Output the [x, y] coordinate of the center of the cell containing the given text.  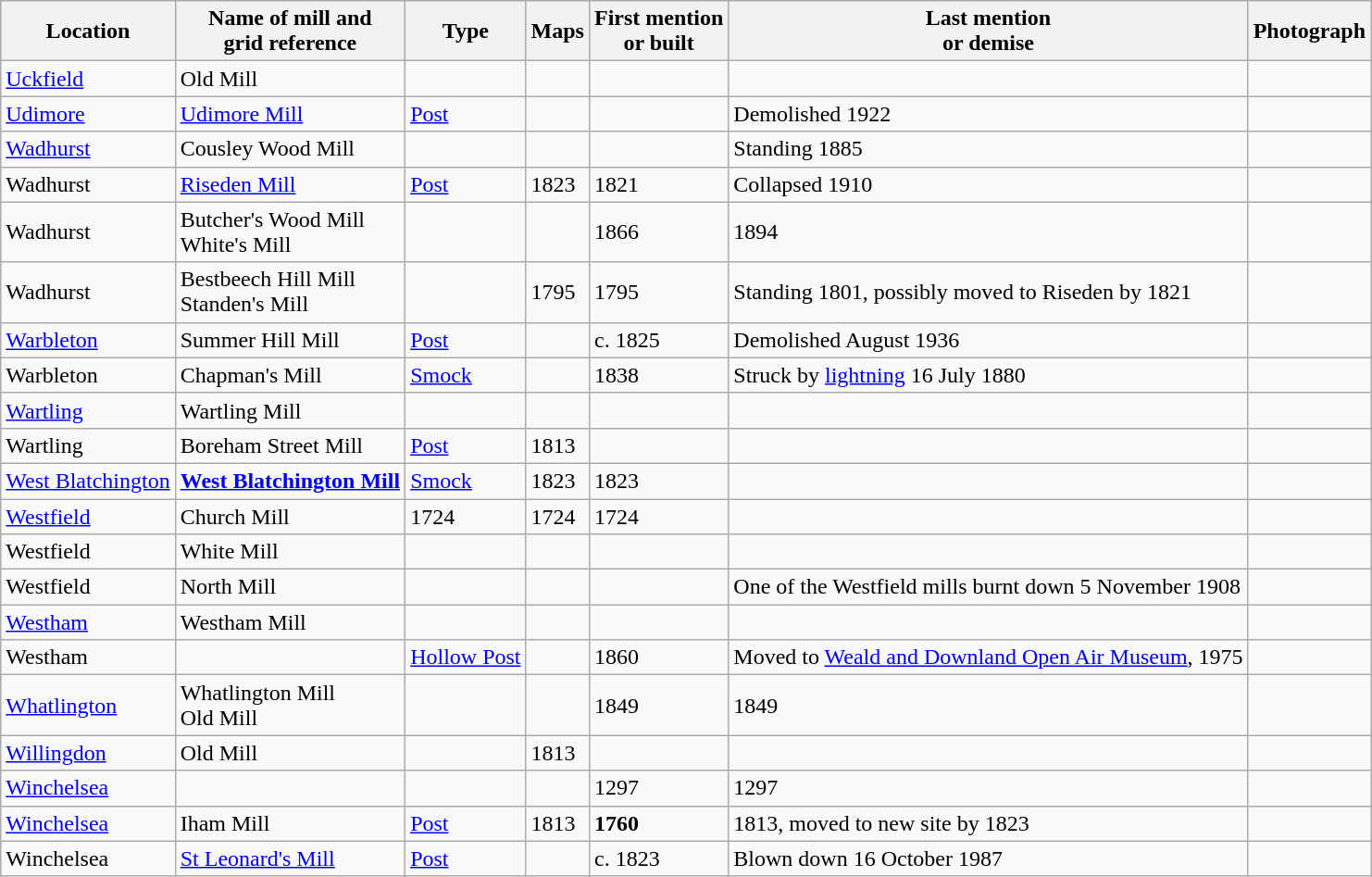
One of the Westfield mills burnt down 5 November 1908 [989, 587]
1866 [658, 232]
Boreham Street Mill [290, 445]
c. 1825 [658, 340]
North Mill [290, 587]
Iham Mill [290, 823]
West Blatchington Mill [290, 481]
Whatlington [88, 706]
1813, moved to new site by 1823 [989, 823]
Demolished August 1936 [989, 340]
White Mill [290, 552]
Demolished 1922 [989, 114]
Cousley Wood Mill [290, 149]
1838 [658, 375]
Summer Hill Mill [290, 340]
Standing 1801, possibly moved to Riseden by 1821 [989, 293]
1760 [658, 823]
Whatlington MillOld Mill [290, 706]
1821 [658, 184]
Riseden Mill [290, 184]
Willingdon [88, 753]
Name of mill andgrid reference [290, 31]
1894 [989, 232]
First mentionor built [658, 31]
Last mention or demise [989, 31]
Wartling Mill [290, 410]
Udimore Mill [290, 114]
Udimore [88, 114]
Butcher's Wood MillWhite's Mill [290, 232]
1860 [658, 658]
Bestbeech Hill MillStanden's Mill [290, 293]
Church Mill [290, 516]
Collapsed 1910 [989, 184]
Maps [557, 31]
Chapman's Mill [290, 375]
Hollow Post [466, 658]
Photograph [1309, 31]
Moved to Weald and Downland Open Air Museum, 1975 [989, 658]
Standing 1885 [989, 149]
Blown down 16 October 1987 [989, 858]
St Leonard's Mill [290, 858]
West Blatchington [88, 481]
Type [466, 31]
Struck by lightning 16 July 1880 [989, 375]
Uckfield [88, 79]
c. 1823 [658, 858]
Location [88, 31]
Westham Mill [290, 622]
